Find where the given text appears and provide that cell's center as [x, y] coordinate. 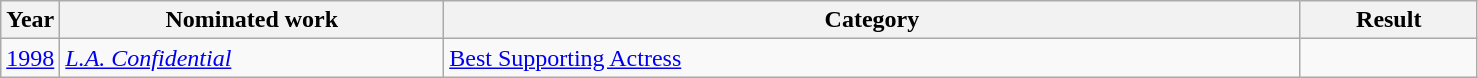
Best Supporting Actress [872, 58]
Nominated work [252, 20]
Year [30, 20]
1998 [30, 58]
Result [1388, 20]
L.A. Confidential [252, 58]
Category [872, 20]
